Provide the (x, y) coordinate of the cell's center where the given text is located.  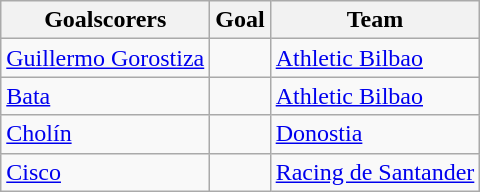
Cisco (106, 172)
Goalscorers (106, 20)
Cholín (106, 134)
Guillermo Gorostiza (106, 58)
Bata (106, 96)
Racing de Santander (375, 172)
Goal (240, 20)
Team (375, 20)
Donostia (375, 134)
